Capture the cell that displays the provided text and extract its (x, y) central coordinate. 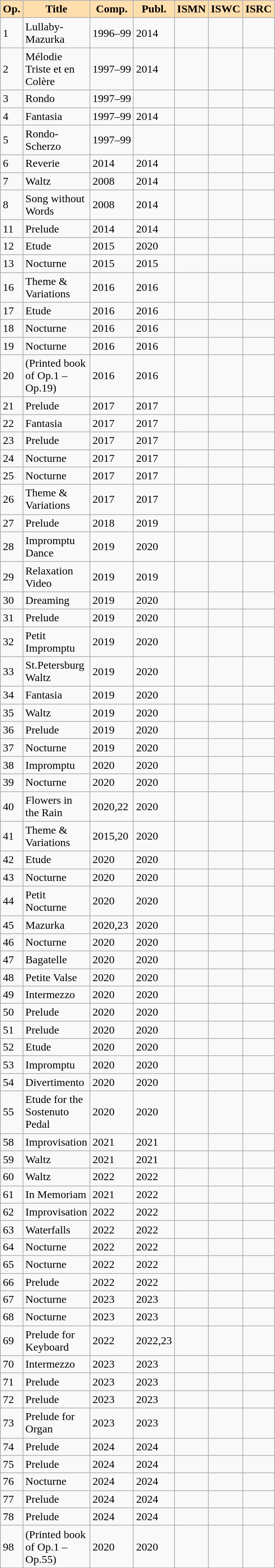
67 (12, 1300)
2 (12, 69)
32 (12, 642)
33 (12, 672)
50 (12, 1012)
60 (12, 1177)
2018 (112, 523)
Reverie (56, 164)
68 (12, 1317)
In Memoriam (56, 1194)
4 (12, 116)
61 (12, 1194)
7 (12, 181)
Publ. (154, 9)
8 (12, 205)
48 (12, 977)
Impromptu Dance (56, 547)
11 (12, 228)
Etude for the Sostenuto Pedal (56, 1112)
ISMN (191, 9)
98 (12, 1546)
24 (12, 458)
45 (12, 925)
12 (12, 246)
62 (12, 1212)
77 (12, 1499)
36 (12, 730)
37 (12, 748)
55 (12, 1112)
35 (12, 713)
St.Petersburg Waltz (56, 672)
Lullaby-Mazurka (56, 33)
27 (12, 523)
46 (12, 942)
19 (12, 346)
54 (12, 1082)
40 (12, 806)
42 (12, 860)
69 (12, 1341)
Bagatelle (56, 960)
13 (12, 263)
6 (12, 164)
(Printed book of Op.1 – Op.19) (56, 376)
Prelude for Organ (56, 1423)
29 (12, 576)
34 (12, 695)
Divertimento (56, 1082)
30 (12, 600)
Petit Impromptu (56, 642)
28 (12, 547)
2020,22 (112, 806)
Petit Nocturne (56, 901)
20 (12, 376)
63 (12, 1229)
3 (12, 99)
74 (12, 1447)
66 (12, 1282)
47 (12, 960)
5 (12, 140)
23 (12, 441)
44 (12, 901)
Comp. (112, 9)
51 (12, 1030)
Relaxation Video (56, 576)
18 (12, 329)
17 (12, 311)
2022,23 (154, 1341)
73 (12, 1423)
21 (12, 406)
1996–99 (112, 33)
78 (12, 1517)
75 (12, 1464)
Op. (12, 9)
76 (12, 1482)
16 (12, 287)
Title (56, 9)
Song without Words (56, 205)
41 (12, 836)
ISRC (258, 9)
53 (12, 1065)
Waterfalls (56, 1229)
72 (12, 1399)
Petite Valse (56, 977)
Dreaming (56, 600)
64 (12, 1247)
49 (12, 995)
(Printed book of Op.1 – Op.55) (56, 1546)
58 (12, 1142)
43 (12, 877)
ISWC (226, 9)
38 (12, 765)
59 (12, 1159)
Mazurka (56, 925)
65 (12, 1264)
2020,23 (112, 925)
Prelude for Keyboard (56, 1341)
Rondo-Scherzo (56, 140)
70 (12, 1364)
22 (12, 423)
26 (12, 499)
39 (12, 783)
1 (12, 33)
Mélodie Triste et en Colère (56, 69)
71 (12, 1382)
Flowers in the Rain (56, 806)
25 (12, 476)
2015,20 (112, 836)
Rondo (56, 99)
31 (12, 618)
52 (12, 1047)
